Output the (x, y) coordinate of the center of the cell containing the given text.  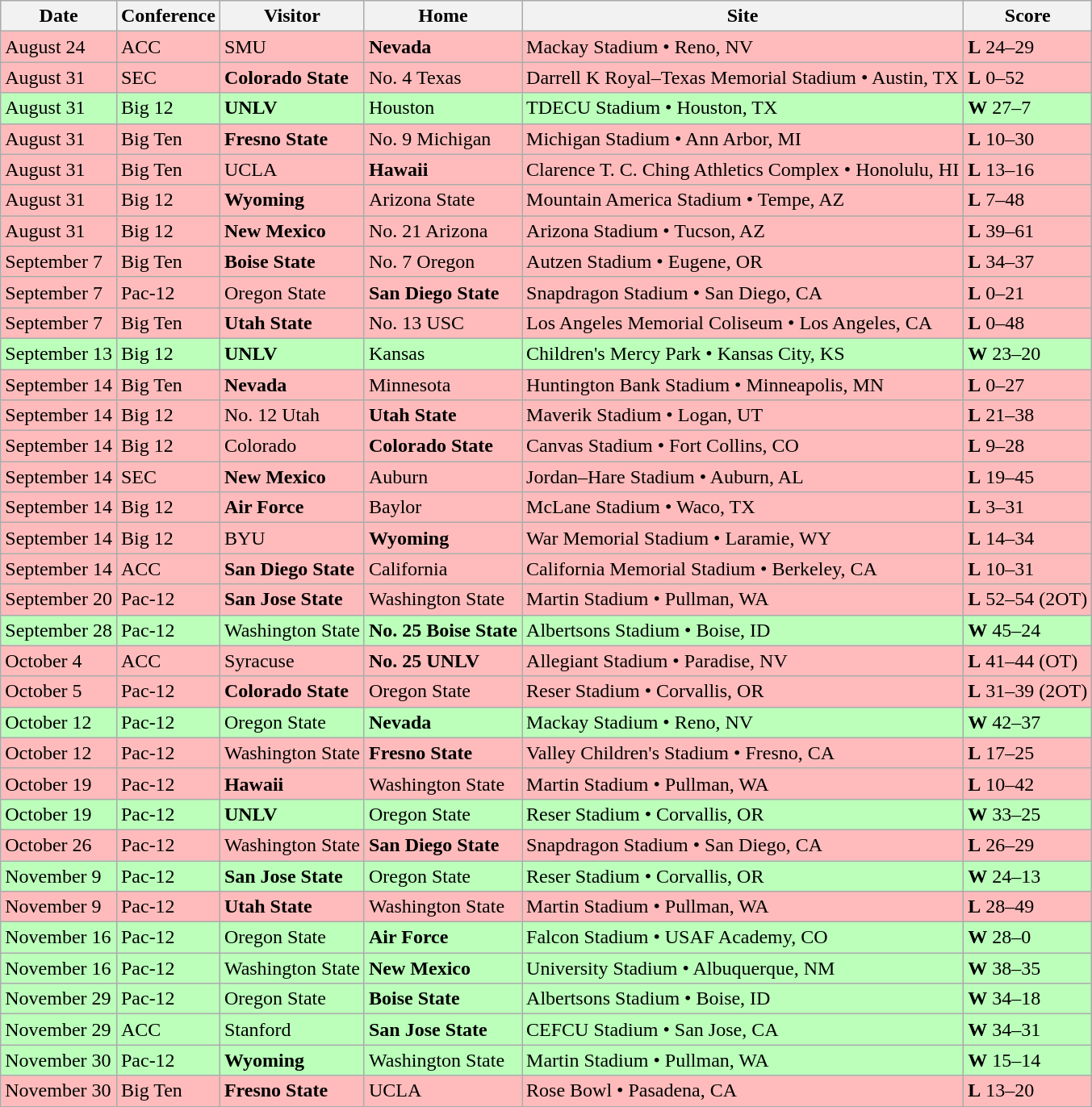
No. 25 UNLV (442, 661)
L 17–25 (1028, 753)
W 23–20 (1028, 353)
California Memorial Stadium • Berkeley, CA (743, 569)
October 4 (59, 661)
W 38–35 (1028, 968)
August 24 (59, 47)
September 28 (59, 630)
Conference (168, 16)
No. 4 Texas (442, 77)
No. 13 USC (442, 323)
L 0–21 (1028, 292)
University Stadium • Albuquerque, NM (743, 968)
Date (59, 16)
Houston (442, 108)
Arizona Stadium • Tucson, AZ (743, 231)
Auburn (442, 477)
L 52–54 (2OT) (1028, 599)
Canvas Stadium • Fort Collins, CO (743, 446)
War Memorial Stadium • Laramie, WY (743, 538)
L 34–37 (1028, 261)
SMU (292, 47)
L 10–42 (1028, 783)
BYU (292, 538)
Visitor (292, 16)
Syracuse (292, 661)
Score (1028, 16)
L 0–27 (1028, 385)
W 24–13 (1028, 875)
October 5 (59, 691)
W 28–0 (1028, 938)
W 15–14 (1028, 1060)
L 3–31 (1028, 508)
L 7–48 (1028, 200)
Los Angeles Memorial Coliseum • Los Angeles, CA (743, 323)
Maverik Stadium • Logan, UT (743, 416)
W 33–25 (1028, 814)
L 13–20 (1028, 1091)
Site (743, 16)
Darrell K Royal–Texas Memorial Stadium • Austin, TX (743, 77)
Colorado (292, 446)
Michigan Stadium • Ann Arbor, MI (743, 139)
No. 25 Boise State (442, 630)
Valley Children's Stadium • Fresno, CA (743, 753)
L 19–45 (1028, 477)
TDECU Stadium • Houston, TX (743, 108)
Allegiant Stadium • Paradise, NV (743, 661)
W 42–37 (1028, 722)
Kansas (442, 353)
L 24–29 (1028, 47)
Children's Mercy Park • Kansas City, KS (743, 353)
Minnesota (442, 385)
L 31–39 (2OT) (1028, 691)
Baylor (442, 508)
September 20 (59, 599)
Arizona State (442, 200)
CEFCU Stadium • San Jose, CA (743, 1030)
Clarence T. C. Ching Athletics Complex • Honolulu, HI (743, 169)
Jordan–Hare Stadium • Auburn, AL (743, 477)
L 0–52 (1028, 77)
W 27–7 (1028, 108)
L 10–30 (1028, 139)
California (442, 569)
No. 21 Arizona (442, 231)
L 28–49 (1028, 907)
L 14–34 (1028, 538)
W 34–18 (1028, 999)
No. 12 Utah (292, 416)
W 34–31 (1028, 1030)
L 10–31 (1028, 569)
W 45–24 (1028, 630)
L 21–38 (1028, 416)
L 9–28 (1028, 446)
October 26 (59, 845)
L 39–61 (1028, 231)
Falcon Stadium • USAF Academy, CO (743, 938)
Huntington Bank Stadium • Minneapolis, MN (743, 385)
No. 7 Oregon (442, 261)
No. 9 Michigan (442, 139)
Rose Bowl • Pasadena, CA (743, 1091)
Mountain America Stadium • Tempe, AZ (743, 200)
Stanford (292, 1030)
Home (442, 16)
Autzen Stadium • Eugene, OR (743, 261)
L 26–29 (1028, 845)
L 13–16 (1028, 169)
McLane Stadium • Waco, TX (743, 508)
L 41–44 (OT) (1028, 661)
L 0–48 (1028, 323)
September 13 (59, 353)
